From the cell containing the given text, extract its center point as (X, Y) coordinate. 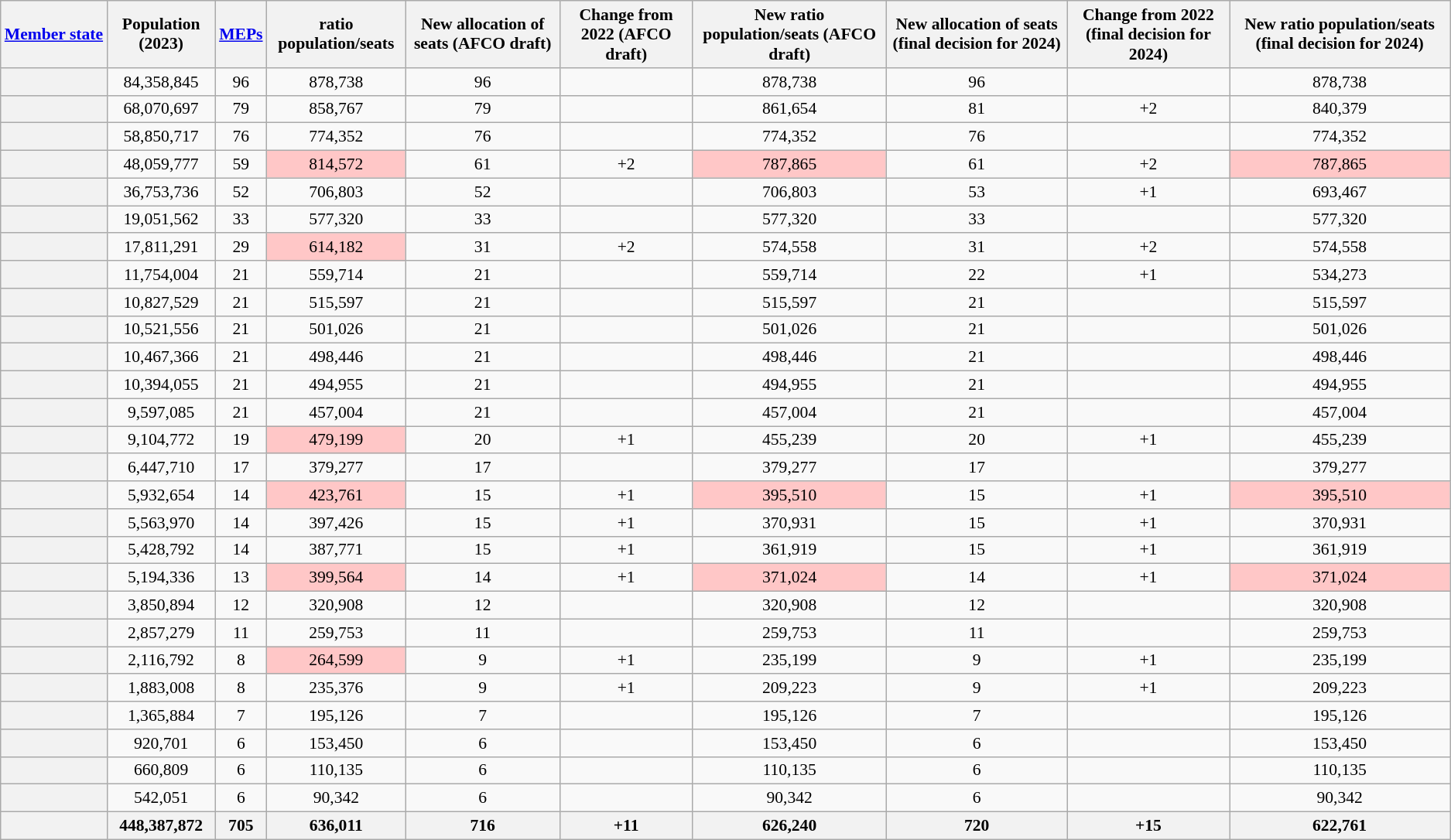
1,883,008 (161, 688)
399,564 (337, 578)
5,563,970 (161, 523)
264,599 (337, 661)
622,761 (1340, 826)
MEPs (241, 34)
1,365,884 (161, 715)
10,827,529 (161, 302)
13 (241, 578)
59 (241, 165)
17,811,291 (161, 248)
36,753,736 (161, 192)
2,116,792 (161, 661)
22 (977, 275)
Change from 2022 (AFCO draft) (626, 34)
720 (977, 826)
235,376 (337, 688)
10,394,055 (161, 385)
New ratio population/seats (AFCO draft) (789, 34)
+11 (626, 826)
68,070,697 (161, 109)
New ratio population/seats (final decision for 2024) (1340, 34)
Member state (54, 34)
626,240 (789, 826)
5,428,792 (161, 550)
479,199 (337, 440)
+15 (1148, 826)
19,051,562 (161, 220)
397,426 (337, 523)
3,850,894 (161, 606)
10,521,556 (161, 330)
5,194,336 (161, 578)
705 (241, 826)
387,771 (337, 550)
ratio population/seats (337, 34)
53 (977, 192)
423,761 (337, 495)
2,857,279 (161, 633)
Change from 2022 (final decision for 2024) (1148, 34)
6,447,710 (161, 468)
448,387,872 (161, 826)
5,932,654 (161, 495)
84,358,845 (161, 82)
48,059,777 (161, 165)
19 (241, 440)
660,809 (161, 770)
10,467,366 (161, 357)
New allocation of seats (final decision for 2024) (977, 34)
9,104,772 (161, 440)
9,597,085 (161, 412)
542,051 (161, 798)
Population (2023) (161, 34)
716 (483, 826)
534,273 (1340, 275)
29 (241, 248)
858,767 (337, 109)
693,467 (1340, 192)
861,654 (789, 109)
636,011 (337, 826)
814,572 (337, 165)
614,182 (337, 248)
840,379 (1340, 109)
920,701 (161, 743)
81 (977, 109)
58,850,717 (161, 137)
New allocation of seats (AFCO draft) (483, 34)
11,754,004 (161, 275)
